Scan for the cell matching the given text and deliver its [x, y] coordinate at center. 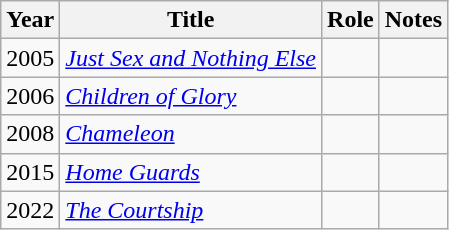
2015 [30, 172]
Home Guards [191, 172]
Role [351, 20]
The Courtship [191, 210]
Notes [413, 20]
Just Sex and Nothing Else [191, 58]
Children of Glory [191, 96]
Year [30, 20]
2008 [30, 134]
2022 [30, 210]
2006 [30, 96]
2005 [30, 58]
Chameleon [191, 134]
Title [191, 20]
